Return [X, Y] of the center of cell containing provided text 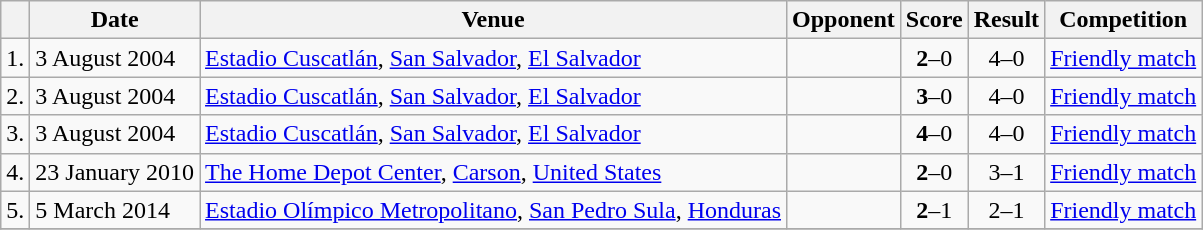
3–1 [1006, 172]
1. [16, 58]
Date [115, 20]
5 March 2014 [115, 210]
Result [1006, 20]
Opponent [844, 20]
3. [16, 134]
The Home Depot Center, Carson, United States [494, 172]
Venue [494, 20]
Score [934, 20]
3–0 [934, 96]
Estadio Olímpico Metropolitano, San Pedro Sula, Honduras [494, 210]
5. [16, 210]
2. [16, 96]
Competition [1124, 20]
4. [16, 172]
23 January 2010 [115, 172]
